Return (x, y) of the center of cell containing provided text 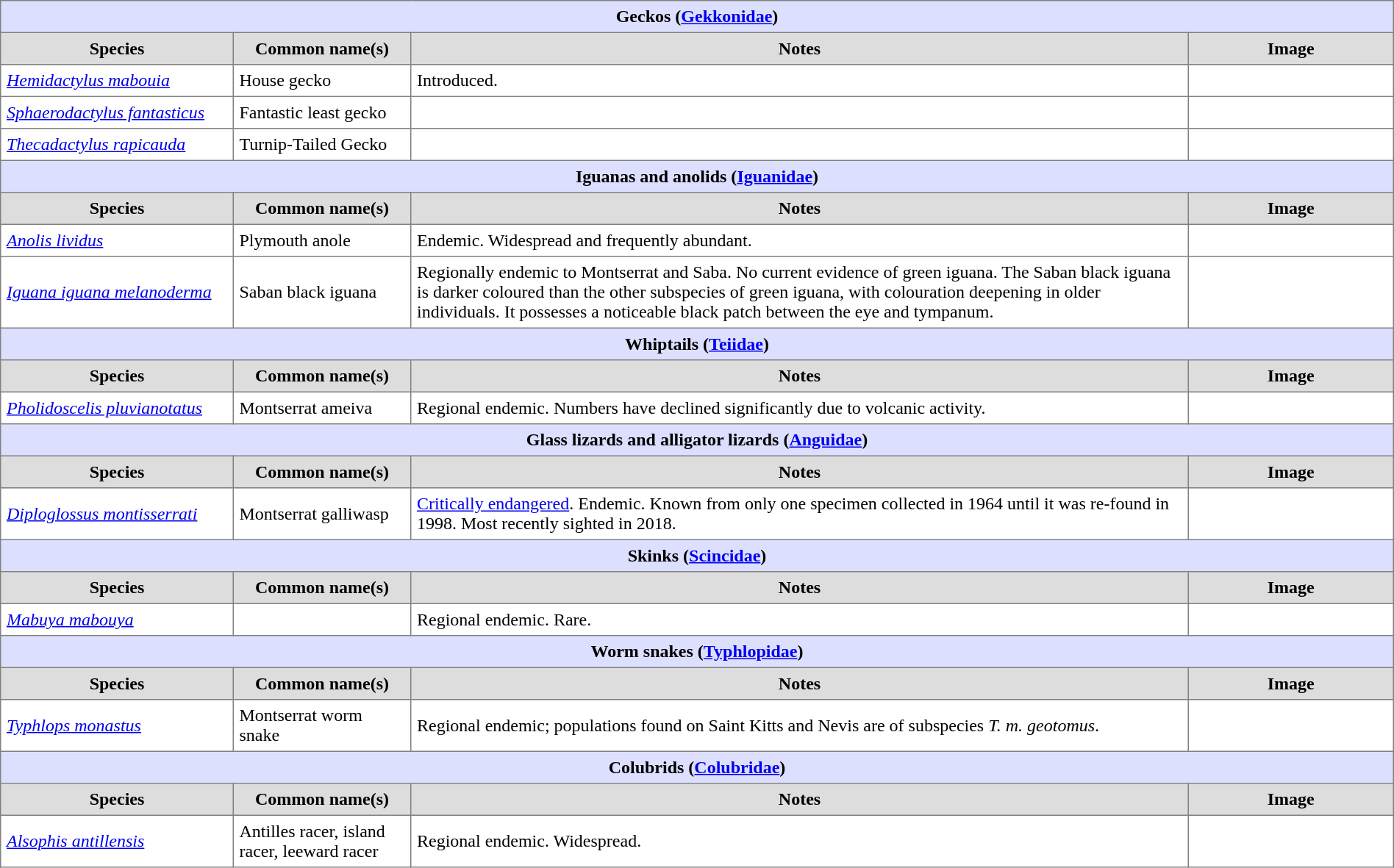
Plymouth anole (322, 240)
Typhlops monastus (117, 725)
Pholidoscelis pluvianotatus (117, 408)
Skinks (Scincidae) (697, 556)
House gecko (322, 81)
Colubrids (Colubridae) (697, 767)
Regional endemic. Numbers have declined significantly due to volcanic activity. (800, 408)
Mabuya mabouya (117, 620)
Montserrat worm snake (322, 725)
Regional endemic. Widespread. (800, 841)
Saban black iguana (322, 293)
Worm snakes (Typhlopidae) (697, 652)
Turnip-Tailed Gecko (322, 145)
Regional endemic. Rare. (800, 620)
Thecadactylus rapicauda (117, 145)
Geckos (Gekkonidae) (697, 17)
Montserrat ameiva (322, 408)
Antilles racer, island racer, leeward racer (322, 841)
Endemic. Widespread and frequently abundant. (800, 240)
Anolis lividus (117, 240)
Critically endangered. Endemic. Known from only one specimen collected in 1964 until it was re-found in 1998. Most recently sighted in 2018. (800, 514)
Alsophis antillensis (117, 841)
Regional endemic; populations found on Saint Kitts and Nevis are of subspecies T. m. geotomus. (800, 725)
Diploglossus montisserrati (117, 514)
Iguana iguana melanoderma (117, 293)
Fantastic least gecko (322, 112)
Glass lizards and alligator lizards (Anguidae) (697, 440)
Introduced. (800, 81)
Whiptails (Teiidae) (697, 344)
Montserrat galliwasp (322, 514)
Sphaerodactylus fantasticus (117, 112)
Iguanas and anolids (Iguanidae) (697, 176)
Hemidactylus mabouia (117, 81)
